Return [x, y] of the center of cell containing provided text 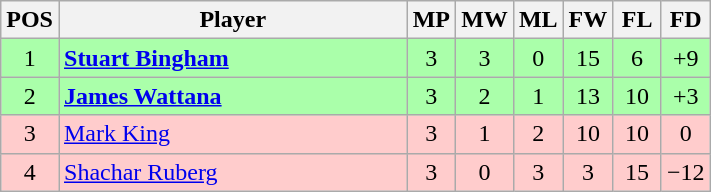
POS [30, 20]
4 [30, 172]
Player [232, 20]
Mark King [232, 134]
MW [485, 20]
+9 [686, 58]
James Wattana [232, 96]
ML [538, 20]
+3 [686, 96]
−12 [686, 172]
FW [588, 20]
FL [638, 20]
13 [588, 96]
FD [686, 20]
Stuart Bingham [232, 58]
6 [638, 58]
MP [432, 20]
Shachar Ruberg [232, 172]
